Provide the (x, y) coordinate of the cell's center where the given text is located.  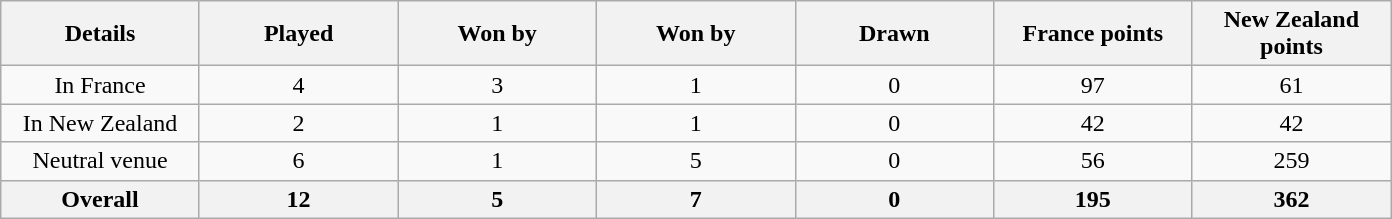
362 (1292, 199)
Overall (100, 199)
259 (1292, 161)
New Zealand points (1292, 34)
In New Zealand (100, 123)
7 (696, 199)
Neutral venue (100, 161)
12 (298, 199)
France points (1094, 34)
61 (1292, 85)
2 (298, 123)
Drawn (894, 34)
6 (298, 161)
195 (1094, 199)
In France (100, 85)
4 (298, 85)
97 (1094, 85)
Details (100, 34)
Played (298, 34)
3 (498, 85)
56 (1094, 161)
